Search for the cell housing the specified text and yield its [X, Y] center coordinate. 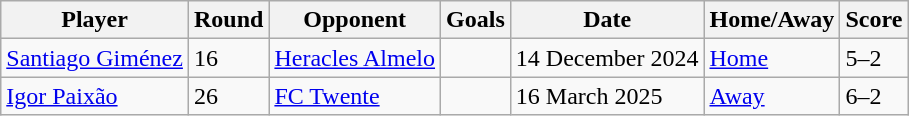
Score [874, 20]
Away [772, 96]
16 March 2025 [607, 96]
Round [228, 20]
Santiago Giménez [95, 58]
26 [228, 96]
6–2 [874, 96]
FC Twente [355, 96]
16 [228, 58]
14 December 2024 [607, 58]
5–2 [874, 58]
Player [95, 20]
Goals [476, 20]
Opponent [355, 20]
Date [607, 20]
Heracles Almelo [355, 58]
Home [772, 58]
Home/Away [772, 20]
Igor Paixão [95, 96]
